Return [x, y] of the center of cell containing provided text 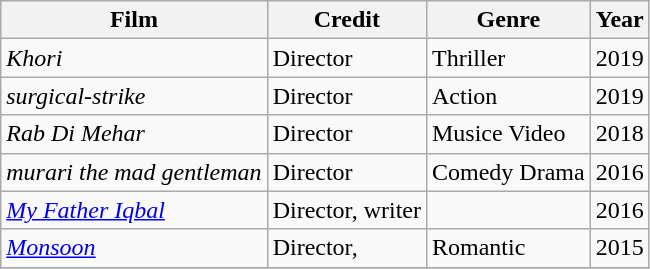
Khori [134, 58]
surgical-strike [134, 96]
Credit [346, 20]
Musice Video [508, 134]
Genre [508, 20]
2015 [620, 248]
Year [620, 20]
murari the mad gentleman [134, 172]
Romantic [508, 248]
Monsoon [134, 248]
Comedy Drama [508, 172]
2018 [620, 134]
Rab Di Mehar [134, 134]
My Father Iqbal [134, 210]
Action [508, 96]
Director, [346, 248]
Thriller [508, 58]
Film [134, 20]
Director, writer [346, 210]
